Locate the cell with the specified text and output its [x, y] center coordinate. 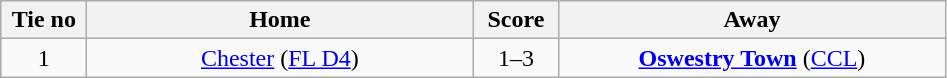
Tie no [44, 20]
1 [44, 58]
Chester (FL D4) [280, 58]
Away [752, 20]
Home [280, 20]
Oswestry Town (CCL) [752, 58]
1–3 [516, 58]
Score [516, 20]
